From the cell containing the given text, extract its center point as (X, Y) coordinate. 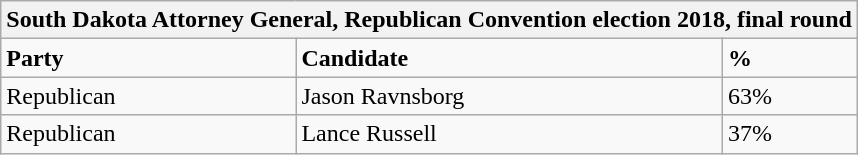
63% (790, 96)
Party (148, 58)
Jason Ravnsborg (510, 96)
% (790, 58)
37% (790, 134)
South Dakota Attorney General, Republican Convention election 2018, final round (430, 20)
Lance Russell (510, 134)
Candidate (510, 58)
